Detect which cell encompasses the target text, then output its [X, Y] center coordinate. 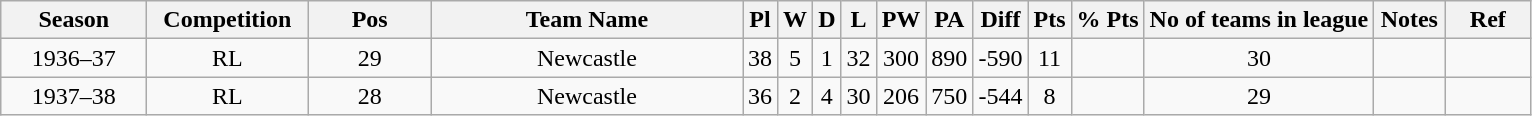
Season [74, 20]
1 [827, 58]
Ref [1488, 20]
11 [1050, 58]
PW [901, 20]
D [827, 20]
36 [760, 96]
300 [901, 58]
Pl [760, 20]
% Pts [1108, 20]
Pts [1050, 20]
1937–38 [74, 96]
1936–37 [74, 58]
PA [950, 20]
28 [370, 96]
W [796, 20]
Pos [370, 20]
Team Name [586, 20]
4 [827, 96]
-544 [1000, 96]
No of teams in league [1259, 20]
Competition [228, 20]
32 [858, 58]
750 [950, 96]
2 [796, 96]
38 [760, 58]
890 [950, 58]
-590 [1000, 58]
206 [901, 96]
Notes [1410, 20]
5 [796, 58]
L [858, 20]
8 [1050, 96]
Diff [1000, 20]
